Detect which cell encompasses the target text, then output its (X, Y) center coordinate. 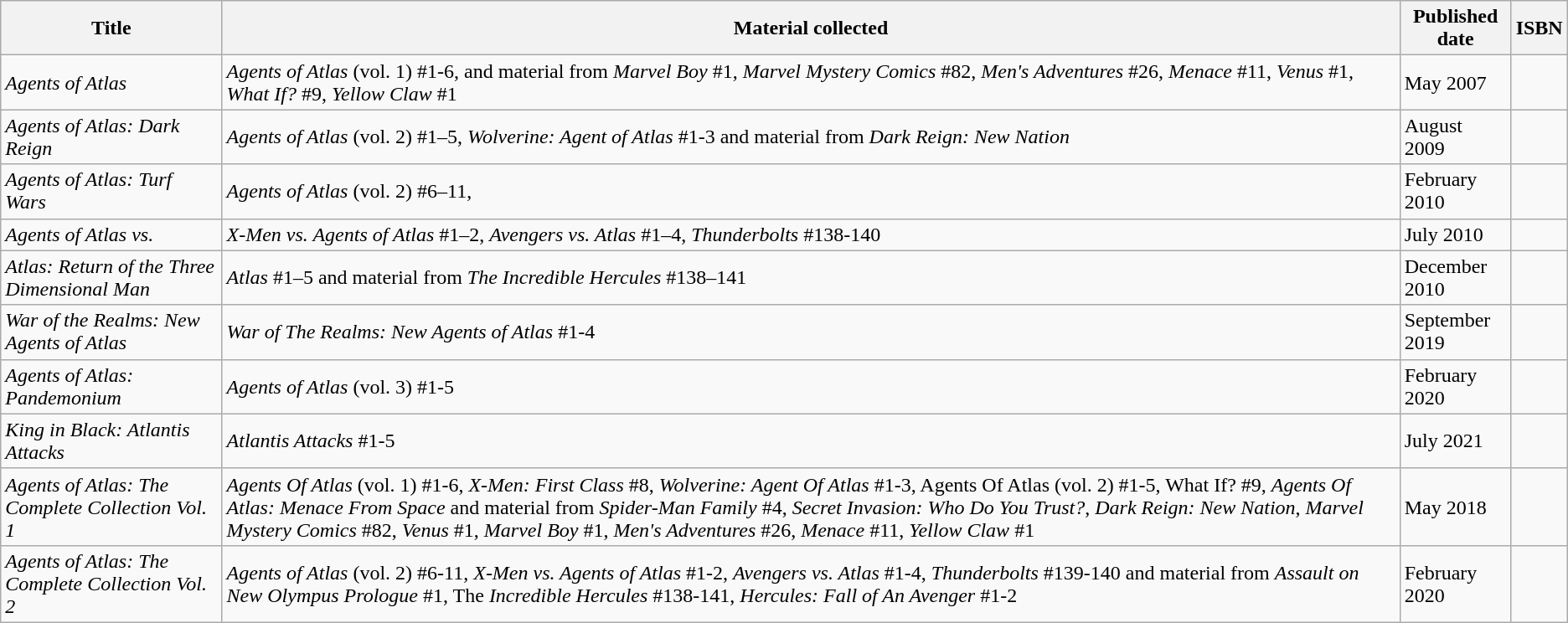
Title (111, 28)
X-Men vs. Agents of Atlas #1–2, Avengers vs. Atlas #1–4, Thunderbolts #138-140 (811, 234)
September 2019 (1456, 332)
Agents of Atlas (vol. 3) #1-5 (811, 387)
War of the Realms: New Agents of Atlas (111, 332)
Material collected (811, 28)
ISBN (1540, 28)
Agents of Atlas (vol. 2) #6–11, (811, 191)
War of The Realms: New Agents of Atlas #1-4 (811, 332)
May 2007 (1456, 82)
Agents of Atlas vs. (111, 234)
Agents of Atlas: The Complete Collection Vol. 1 (111, 507)
Agents of Atlas: Turf Wars (111, 191)
Atlas: Return of the Three Dimensional Man (111, 278)
King in Black: Atlantis Attacks (111, 440)
August 2009 (1456, 137)
Agents of Atlas (111, 82)
July 2010 (1456, 234)
Agents of Atlas (vol. 2) #1–5, Wolverine: Agent of Atlas #1-3 and material from Dark Reign: New Nation (811, 137)
Agents of Atlas: Pandemonium (111, 387)
Agents of Atlas: Dark Reign (111, 137)
Atlas #1–5 and material from The Incredible Hercules #138–141 (811, 278)
Atlantis Attacks #1-5 (811, 440)
Published date (1456, 28)
Agents of Atlas: The Complete Collection Vol. 2 (111, 584)
December 2010 (1456, 278)
February 2010 (1456, 191)
May 2018 (1456, 507)
July 2021 (1456, 440)
